Detect which cell encompasses the target text, then output its (x, y) center coordinate. 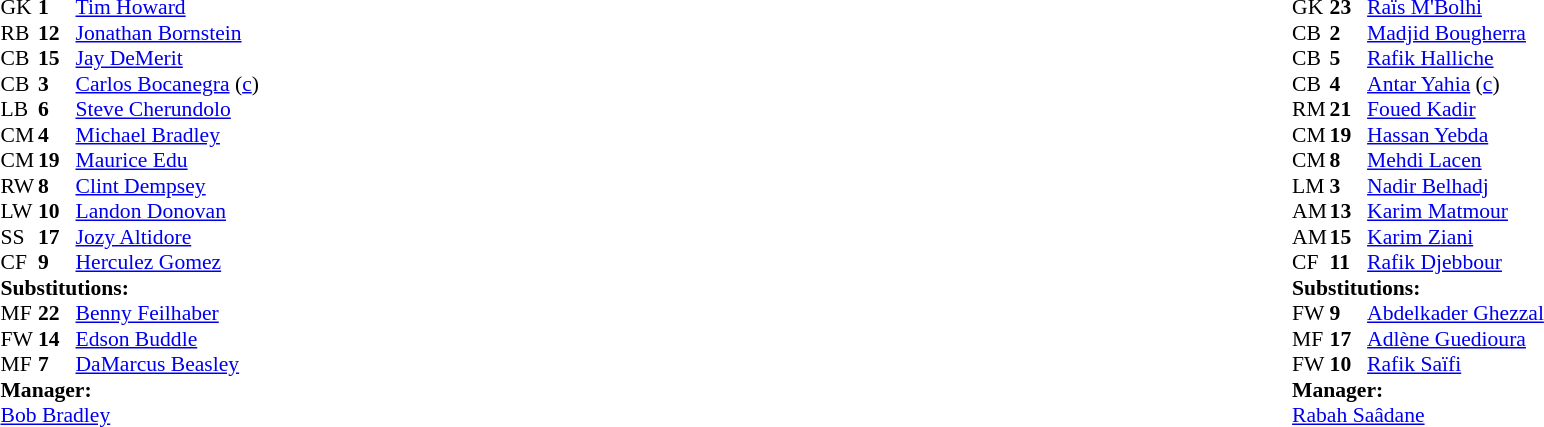
Antar Yahia (c) (1456, 84)
Benny Feilhaber (168, 313)
Jonathan Bornstein (168, 33)
Foued Kadir (1456, 109)
Rafik Saïfi (1456, 365)
RB (19, 33)
11 (1349, 263)
Steve Cherundolo (168, 109)
6 (57, 109)
LW (19, 211)
Karim Matmour (1456, 211)
22 (57, 313)
Jay DeMerit (168, 59)
Clint Dempsey (168, 186)
7 (57, 365)
Adlène Guedioura (1456, 339)
Abdelkader Ghezzal (1456, 313)
DaMarcus Beasley (168, 365)
Herculez Gomez (168, 263)
Maurice Edu (168, 161)
Carlos Bocanegra (c) (168, 84)
Nadir Belhadj (1456, 186)
Landon Donovan (168, 211)
RM (1311, 109)
12 (57, 33)
Rafik Halliche (1456, 59)
RW (19, 186)
Edson Buddle (168, 339)
14 (57, 339)
Rafik Djebbour (1456, 263)
LM (1311, 186)
21 (1349, 109)
5 (1349, 59)
Michael Bradley (168, 135)
13 (1349, 211)
Karim Ziani (1456, 237)
SS (19, 237)
Mehdi Lacen (1456, 161)
Jozy Altidore (168, 237)
2 (1349, 33)
Hassan Yebda (1456, 135)
LB (19, 109)
Madjid Bougherra (1456, 33)
